Determine the [X, Y] coordinate at the center of the cell enclosing the given text.  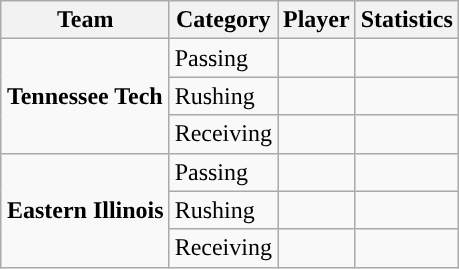
Statistics [406, 20]
Tennessee Tech [85, 96]
Team [85, 20]
Player [317, 20]
Category [223, 20]
Eastern Illinois [85, 210]
